Return (x, y) of the center of cell containing provided text 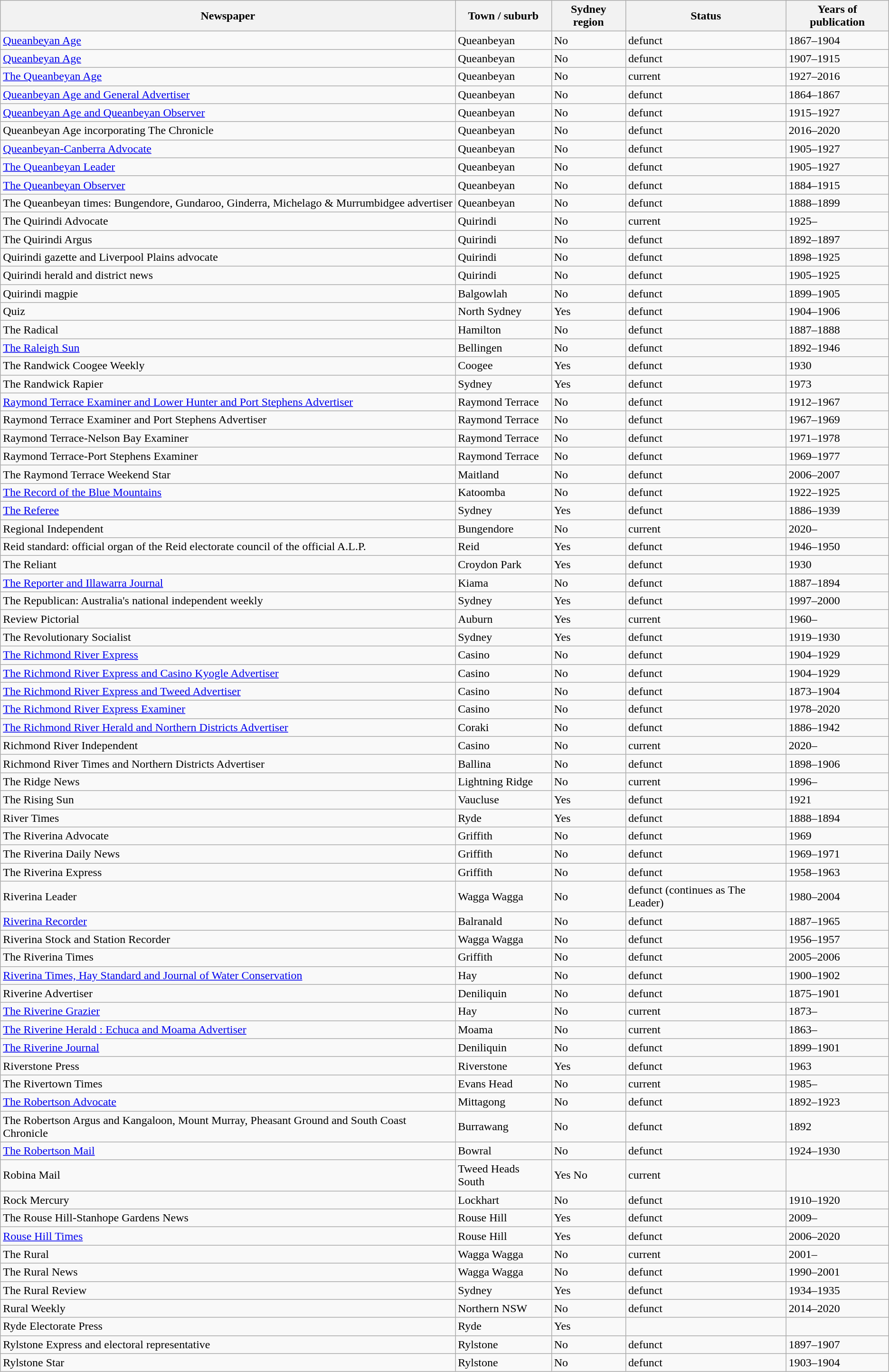
Vaucluse (503, 800)
1946–1950 (837, 547)
1960– (837, 619)
The Richmond River Express and Tweed Advertiser (228, 691)
Rylstone Express and electoral representative (228, 1344)
Reid standard: official organ of the Reid electorate council of the official A.L.P. (228, 547)
Katoomba (503, 492)
Ballina (503, 763)
Hamilton (503, 330)
1985– (837, 1084)
The Queanbeyan times: Bungendore, Gundaroo, Ginderra, Michelago & Murrumbidgee advertiser (228, 203)
1912–1967 (837, 402)
Balranald (503, 921)
Richmond River Times and Northern Districts Advertiser (228, 763)
Sydney region (588, 16)
Queanbeyan Age and Queanbeyan Observer (228, 113)
1910–1920 (837, 1200)
Raymond Terrace-Port Stephens Examiner (228, 456)
1967–1969 (837, 420)
1969–1977 (837, 456)
1892–1946 (837, 348)
The Riverine Grazier (228, 1011)
1863– (837, 1029)
defunct (continues as The Leader) (706, 897)
The Randwick Coogee Weekly (228, 366)
The Robertson Mail (228, 1151)
River Times (228, 818)
The Queanbeyan Leader (228, 167)
The Rising Sun (228, 800)
The Rural News (228, 1272)
Rock Mercury (228, 1200)
2016–2020 (837, 131)
The Record of the Blue Mountains (228, 492)
The Raleigh Sun (228, 348)
Croydon Park (503, 565)
The Riverina Times (228, 957)
Moama (503, 1029)
The Rouse Hill-Stanhope Gardens News (228, 1218)
Newspaper (228, 16)
Raymond Terrace Examiner and Lower Hunter and Port Stephens Advertiser (228, 402)
The Robertson Advocate (228, 1102)
Regional Independent (228, 529)
1903–1904 (837, 1362)
The Riverine Herald : Echuca and Moama Advertiser (228, 1029)
Balgowlah (503, 294)
1867–1904 (837, 40)
1904–1906 (837, 312)
1887–1894 (837, 583)
Status (706, 16)
1884–1915 (837, 185)
The Radical (228, 330)
The Ridge News (228, 781)
1864–1867 (837, 95)
Lockhart (503, 1200)
1899–1901 (837, 1048)
Riverina Times, Hay Standard and Journal of Water Conservation (228, 975)
Maitland (503, 474)
1915–1927 (837, 113)
Bungendore (503, 529)
1873–1904 (837, 691)
Town / suburb (503, 16)
Coraki (503, 727)
Riverine Advertiser (228, 993)
1934–1935 (837, 1290)
2006–2020 (837, 1236)
1887–1888 (837, 330)
The Republican: Australia's national independent weekly (228, 601)
1905–1925 (837, 276)
1973 (837, 384)
The Revolutionary Socialist (228, 637)
Richmond River Independent (228, 745)
2006–2007 (837, 474)
Quirindi herald and district news (228, 276)
1990–2001 (837, 1272)
Riverina Stock and Station Recorder (228, 939)
Robina Mail (228, 1175)
1922–1925 (837, 492)
1873– (837, 1011)
The Riverina Daily News (228, 854)
1969–1971 (837, 854)
Quiz (228, 312)
The Quirindi Argus (228, 239)
North Sydney (503, 312)
Mittagong (503, 1102)
Raymond Terrace Examiner and Port Stephens Advertiser (228, 420)
1919–1930 (837, 637)
The Robertson Argus and Kangaloon, Mount Murray, Pheasant Ground and South Coast Chronicle (228, 1126)
Burrawang (503, 1126)
Lightning Ridge (503, 781)
1971–1978 (837, 438)
Quirindi magpie (228, 294)
Queanbeyan-Canberra Advocate (228, 149)
1924–1930 (837, 1151)
Riverstone Press (228, 1066)
Northern NSW (503, 1308)
Rouse Hill Times (228, 1236)
1892–1923 (837, 1102)
1978–2020 (837, 709)
2001– (837, 1254)
Ryde Electorate Press (228, 1326)
Tweed Heads South (503, 1175)
The Rivertown Times (228, 1084)
1887–1965 (837, 921)
Yes No (588, 1175)
1892 (837, 1126)
1996– (837, 781)
The Reporter and Illawarra Journal (228, 583)
1897–1907 (837, 1344)
2009– (837, 1218)
1899–1905 (837, 294)
1900–1902 (837, 975)
1892–1897 (837, 239)
2014–2020 (837, 1308)
1921 (837, 800)
The Riverine Journal (228, 1048)
The Riverina Express (228, 872)
Riverina Recorder (228, 921)
Reid (503, 547)
1898–1906 (837, 763)
1907–1915 (837, 58)
1958–1963 (837, 872)
1927–2016 (837, 76)
The Reliant (228, 565)
1888–1894 (837, 818)
The Queanbeyan Observer (228, 185)
The Richmond River Express and Casino Kyogle Advertiser (228, 673)
1980–2004 (837, 897)
The Rural Review (228, 1290)
The Richmond River Herald and Northern Districts Advertiser (228, 727)
1997–2000 (837, 601)
Queanbeyan Age incorporating The Chronicle (228, 131)
Bellingen (503, 348)
1898–1925 (837, 257)
The Richmond River Express Examiner (228, 709)
The Raymond Terrace Weekend Star (228, 474)
Rylstone Star (228, 1362)
The Richmond River Express (228, 655)
Queanbeyan Age and General Advertiser (228, 95)
Quirindi gazette and Liverpool Plains advocate (228, 257)
The Queanbeyan Age (228, 76)
1875–1901 (837, 993)
Riverstone (503, 1066)
Kiama (503, 583)
1963 (837, 1066)
Review Pictorial (228, 619)
Bowral (503, 1151)
Auburn (503, 619)
1925– (837, 221)
The Randwick Rapier (228, 384)
1886–1939 (837, 510)
Raymond Terrace-Nelson Bay Examiner (228, 438)
The Riverina Advocate (228, 836)
1969 (837, 836)
Riverina Leader (228, 897)
The Rural (228, 1254)
1886–1942 (837, 727)
1956–1957 (837, 939)
The Quirindi Advocate (228, 221)
Rural Weekly (228, 1308)
Coogee (503, 366)
2005–2006 (837, 957)
Years of publication (837, 16)
Evans Head (503, 1084)
The Referee (228, 510)
1888–1899 (837, 203)
